For the text-containing cell, return its midpoint in (X, Y) coordinate format. 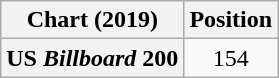
Chart (2019) (92, 20)
154 (231, 58)
US Billboard 200 (92, 58)
Position (231, 20)
